Capture the cell that displays the provided text and extract its [x, y] central coordinate. 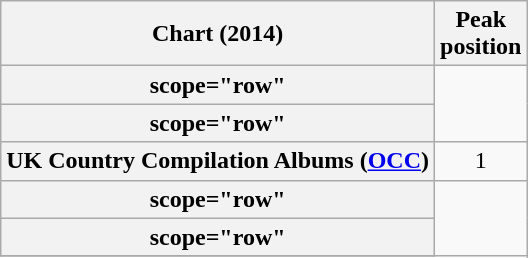
Peakposition [481, 34]
1 [481, 161]
Chart (2014) [218, 34]
UK Country Compilation Albums (OCC) [218, 161]
